Output the (X, Y) coordinate of the center of the cell containing the given text.  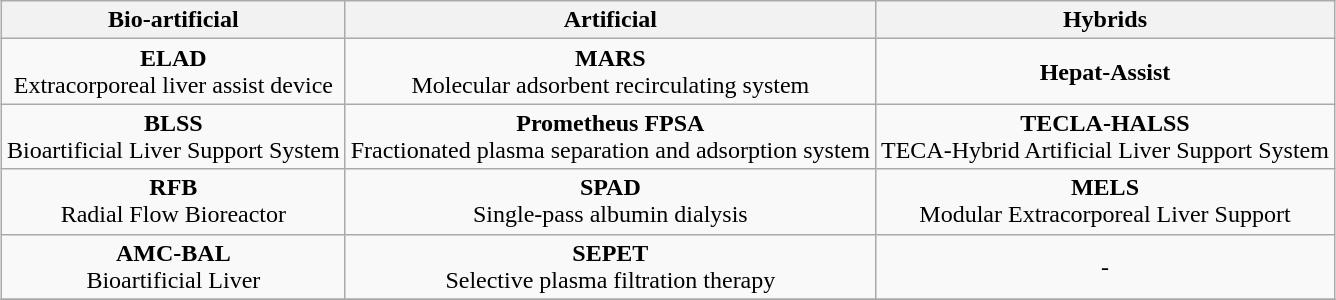
ELAD Extracorporeal liver assist device (174, 72)
Hepat-Assist (1104, 72)
TECLA-HALSS TECA-Hybrid Artificial Liver Support System (1104, 136)
MARS Molecular adsorbent recirculating system (610, 72)
Artificial (610, 20)
SEPET Selective plasma filtration therapy (610, 266)
SPAD Single-pass albumin dialysis (610, 202)
Prometheus FPSA Fractionated plasma separation and adsorption system (610, 136)
RFB Radial Flow Bioreactor (174, 202)
Bio-artificial (174, 20)
Hybrids (1104, 20)
AMC-BAL Bioartificial Liver (174, 266)
BLSS Bioartificial Liver Support System (174, 136)
MELS Modular Extracorporeal Liver Support (1104, 202)
- (1104, 266)
